Detect which cell encompasses the target text, then output its [X, Y] center coordinate. 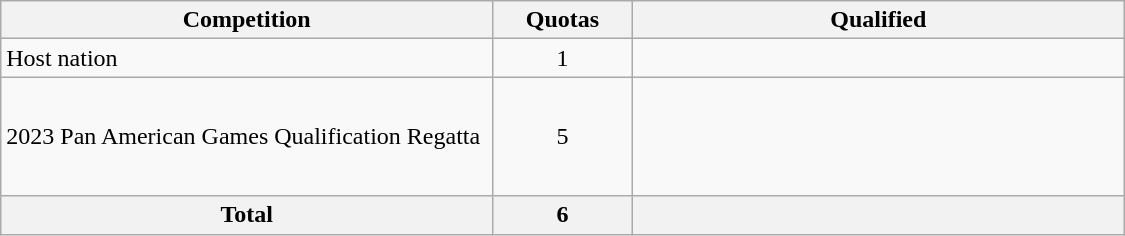
1 [563, 58]
Total [247, 215]
5 [563, 136]
6 [563, 215]
Competition [247, 20]
2023 Pan American Games Qualification Regatta [247, 136]
Quotas [563, 20]
Host nation [247, 58]
Qualified [878, 20]
